Provide the (X, Y) coordinate of the cell's center where the given text is located.  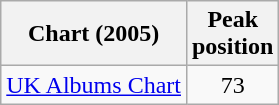
UK Albums Chart (94, 85)
Chart (2005) (94, 34)
Peakposition (232, 34)
73 (232, 85)
